Pinpoint the cell where the given text exists, returning its (X, Y) midpoint coordinate. 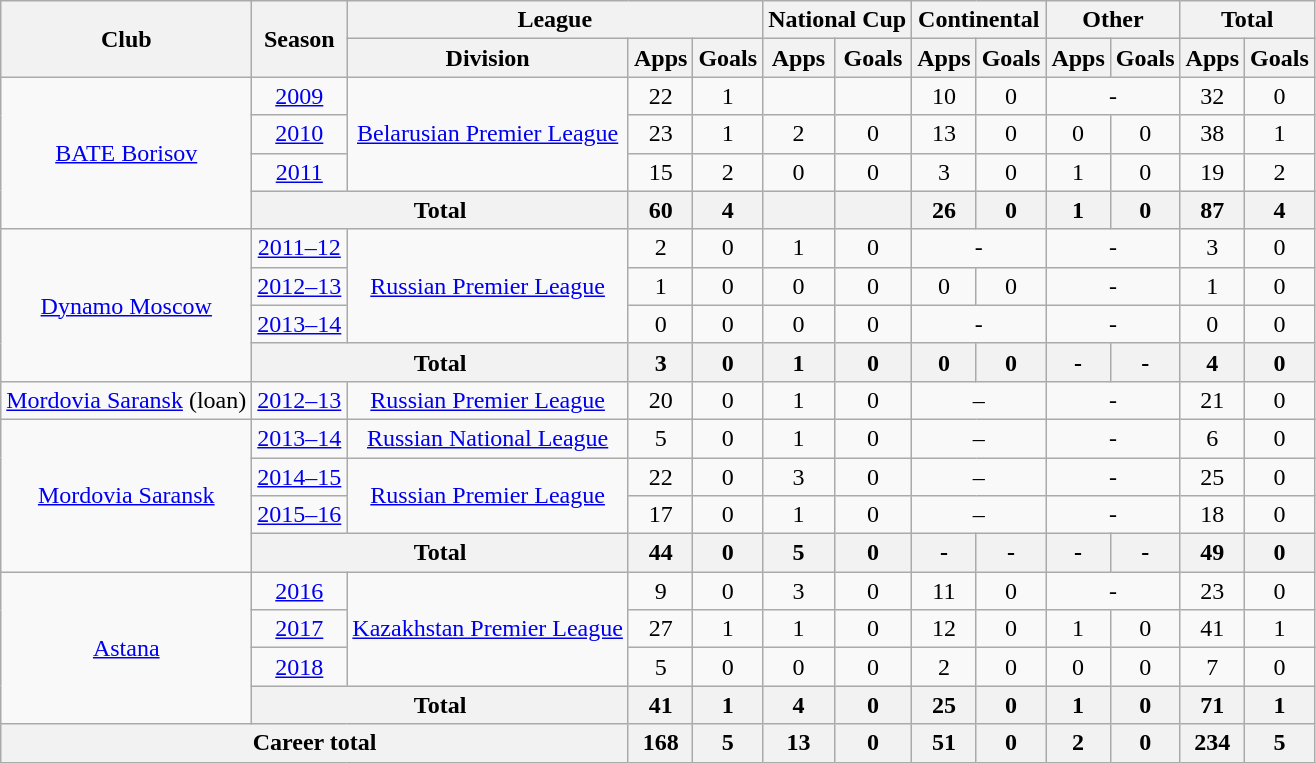
League (555, 20)
234 (1212, 743)
12 (944, 629)
Career total (315, 743)
Other (1113, 20)
7 (1212, 667)
National Cup (838, 20)
6 (1212, 438)
19 (1212, 172)
Astana (126, 648)
9 (660, 591)
20 (660, 400)
Continental (979, 20)
60 (660, 210)
2017 (300, 629)
2014–15 (300, 477)
Belarusian Premier League (488, 134)
27 (660, 629)
Mordovia Saransk (126, 495)
17 (660, 515)
2009 (300, 96)
BATE Borisov (126, 153)
2010 (300, 134)
15 (660, 172)
2018 (300, 667)
2011–12 (300, 248)
Season (300, 39)
Division (488, 58)
38 (1212, 134)
2015–16 (300, 515)
51 (944, 743)
Club (126, 39)
21 (1212, 400)
2011 (300, 172)
44 (660, 553)
71 (1212, 705)
10 (944, 96)
11 (944, 591)
26 (944, 210)
168 (660, 743)
Mordovia Saransk (loan) (126, 400)
Dynamo Moscow (126, 305)
2016 (300, 591)
Kazakhstan Premier League (488, 629)
87 (1212, 210)
32 (1212, 96)
Russian National League (488, 438)
49 (1212, 553)
18 (1212, 515)
